Provide the [x, y] coordinate of the cell's center where the given text is located.  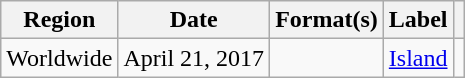
April 21, 2017 [194, 58]
Format(s) [327, 20]
Worldwide [60, 58]
Region [60, 20]
Label [418, 20]
Island [418, 58]
Date [194, 20]
